Scan for the cell matching the given text and deliver its [X, Y] coordinate at center. 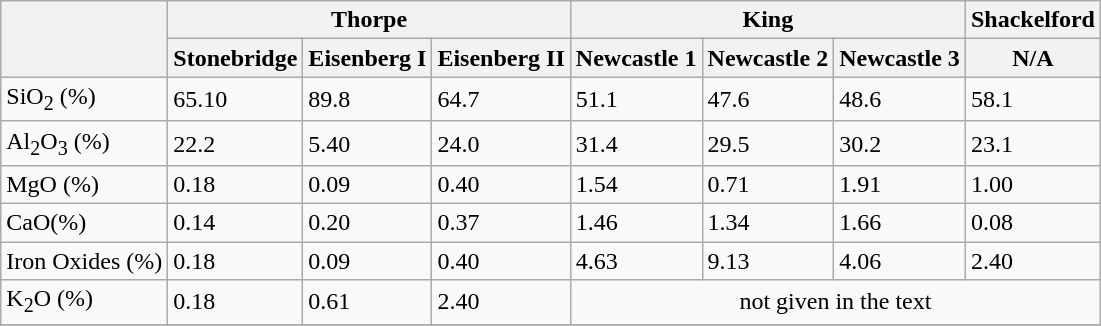
48.6 [900, 99]
1.00 [1032, 185]
Iron Oxides (%) [84, 261]
1.54 [636, 185]
0.20 [368, 223]
58.1 [1032, 99]
Thorpe [370, 20]
47.6 [768, 99]
23.1 [1032, 143]
4.06 [900, 261]
Eisenberg I [368, 58]
1.91 [900, 185]
0.61 [368, 302]
65.10 [236, 99]
1.66 [900, 223]
64.7 [501, 99]
King [768, 20]
Stonebridge [236, 58]
9.13 [768, 261]
0.71 [768, 185]
K2O (%) [84, 302]
not given in the text [835, 302]
0.37 [501, 223]
Al2O3 (%) [84, 143]
N/A [1032, 58]
89.8 [368, 99]
0.08 [1032, 223]
SiO2 (%) [84, 99]
30.2 [900, 143]
51.1 [636, 99]
Newcastle 1 [636, 58]
Newcastle 2 [768, 58]
22.2 [236, 143]
1.34 [768, 223]
Newcastle 3 [900, 58]
24.0 [501, 143]
5.40 [368, 143]
CaO(%) [84, 223]
4.63 [636, 261]
31.4 [636, 143]
0.14 [236, 223]
MgO (%) [84, 185]
1.46 [636, 223]
Eisenberg II [501, 58]
Shackelford [1032, 20]
29.5 [768, 143]
